Pinpoint the cell where the given text exists, returning its [X, Y] midpoint coordinate. 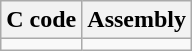
C code [42, 20]
Assembly [137, 20]
